Identify which cell holds the provided text, then report its (X, Y) central coordinate. 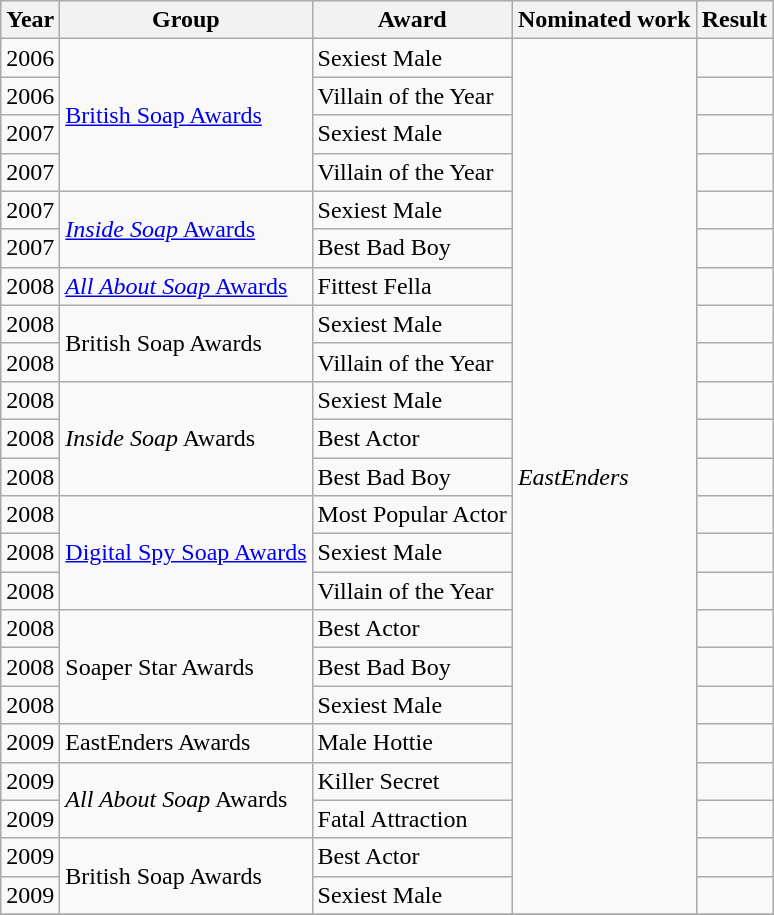
Award (412, 20)
Group (186, 20)
EastEnders Awards (186, 743)
EastEnders (604, 476)
Most Popular Actor (412, 515)
Soaper Star Awards (186, 667)
Male Hottie (412, 743)
Killer Secret (412, 781)
Fatal Attraction (412, 819)
Fittest Fella (412, 286)
Nominated work (604, 20)
Year (30, 20)
Digital Spy Soap Awards (186, 553)
Result (734, 20)
